Extract the (X, Y) coordinate from the center of the cell holding the provided text.  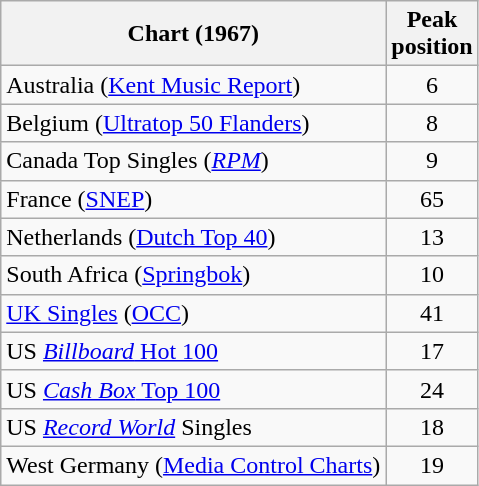
24 (432, 389)
18 (432, 427)
65 (432, 199)
6 (432, 85)
Australia (Kent Music Report) (194, 85)
Netherlands (Dutch Top 40) (194, 237)
UK Singles (OCC) (194, 313)
19 (432, 465)
West Germany (Media Control Charts) (194, 465)
17 (432, 351)
US Billboard Hot 100 (194, 351)
41 (432, 313)
South Africa (Springbok) (194, 275)
US Record World Singles (194, 427)
Canada Top Singles (RPM) (194, 161)
Chart (1967) (194, 34)
9 (432, 161)
13 (432, 237)
10 (432, 275)
Peakposition (432, 34)
8 (432, 123)
Belgium (Ultratop 50 Flanders) (194, 123)
US Cash Box Top 100 (194, 389)
France (SNEP) (194, 199)
